Search for the cell housing the specified text and yield its [X, Y] center coordinate. 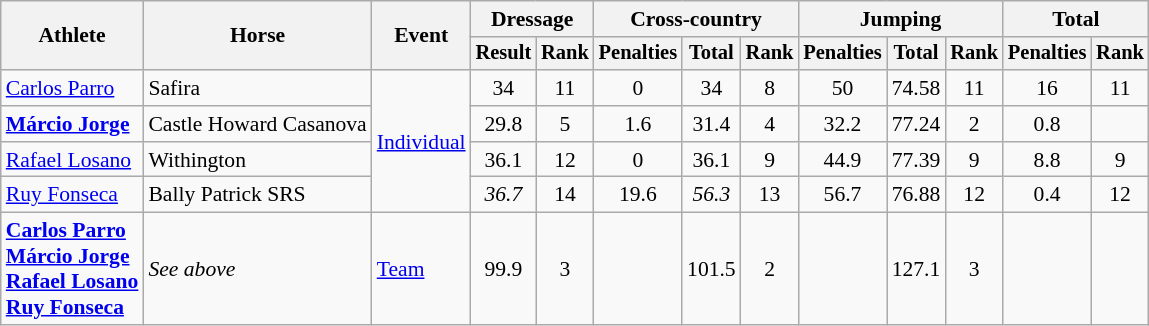
56.7 [842, 195]
32.2 [842, 124]
77.39 [916, 160]
Team [422, 269]
44.9 [842, 160]
76.88 [916, 195]
14 [565, 195]
Cross-country [696, 19]
31.4 [712, 124]
Athlete [72, 36]
Horse [257, 36]
13 [770, 195]
101.5 [712, 269]
99.9 [504, 269]
Safira [257, 88]
16 [1047, 88]
8 [770, 88]
Castle Howard Casanova [257, 124]
19.6 [638, 195]
Rafael Losano [72, 160]
1.6 [638, 124]
Dressage [532, 19]
4 [770, 124]
Márcio Jorge [72, 124]
Withington [257, 160]
29.8 [504, 124]
Bally Patrick SRS [257, 195]
See above [257, 269]
Carlos ParroMárcio JorgeRafael LosanoRuy Fonseca [72, 269]
5 [565, 124]
77.24 [916, 124]
74.58 [916, 88]
8.8 [1047, 160]
0.8 [1047, 124]
Ruy Fonseca [72, 195]
50 [842, 88]
127.1 [916, 269]
Carlos Parro [72, 88]
Jumping [900, 19]
56.3 [712, 195]
36.7 [504, 195]
Result [504, 54]
Individual [422, 141]
Event [422, 36]
0.4 [1047, 195]
